Scan for the cell matching the given text and deliver its (x, y) coordinate at center. 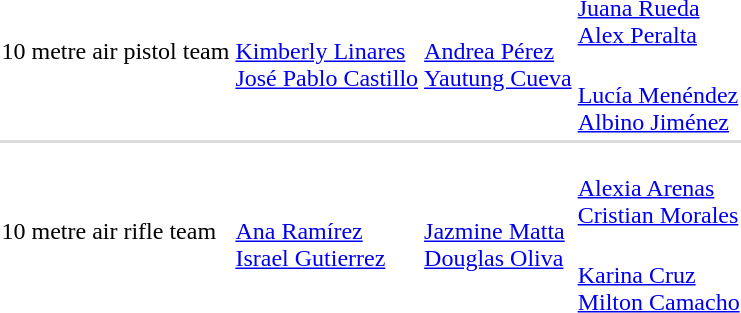
Alexia ArenasCristian Morales (658, 188)
Lucía MenéndezAlbino Jiménez (658, 95)
